From the cell containing the given text, extract its center point as (X, Y) coordinate. 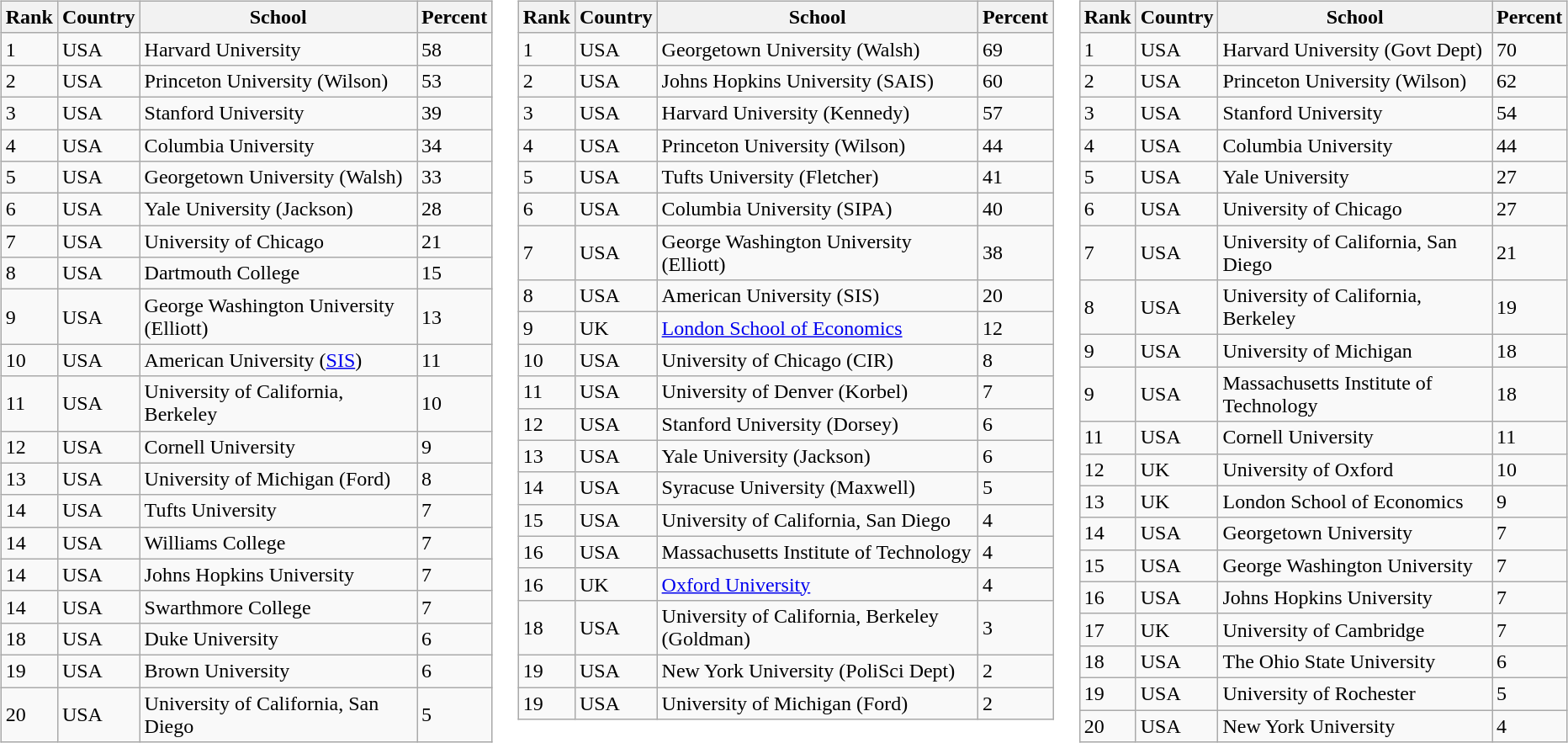
39 (454, 113)
New York University (PoliSci Dept) (818, 671)
Stanford University (Dorsey) (818, 424)
17 (1107, 629)
69 (1014, 49)
Johns Hopkins University (SAIS) (818, 81)
George Washington University (1355, 565)
54 (1529, 113)
70 (1529, 49)
Williams College (278, 543)
Brown University (278, 671)
41 (1014, 178)
Georgetown University (1355, 533)
Columbia University (SIPA) (818, 210)
Swarthmore College (278, 607)
62 (1529, 81)
Tufts University (Fletcher) (818, 178)
Tufts University (278, 511)
57 (1014, 113)
Syracuse University (Maxwell) (818, 488)
Dartmouth College (278, 273)
University of California, Berkeley (Goldman) (818, 628)
53 (454, 81)
Duke University (278, 639)
New York University (1355, 726)
38 (1014, 252)
Oxford University (818, 584)
University of Rochester (1355, 693)
University of Chicago (CIR) (818, 360)
Yale University (1355, 178)
Harvard University (Kennedy) (818, 113)
60 (1014, 81)
34 (454, 146)
University of Denver (Korbel) (818, 392)
28 (454, 210)
40 (1014, 210)
The Ohio State University (1355, 661)
Harvard University (Govt Dept) (1355, 49)
University of Michigan (1355, 351)
Harvard University (278, 49)
33 (454, 178)
University of Cambridge (1355, 629)
University of Oxford (1355, 470)
58 (454, 49)
